Identify which cell holds the provided text, then report its [x, y] central coordinate. 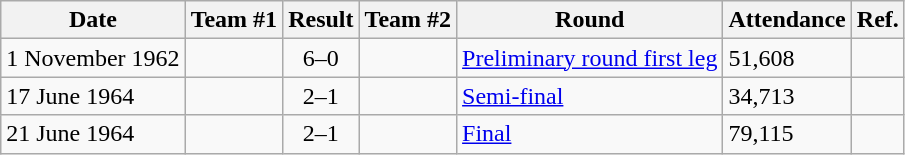
Date [93, 20]
Ref. [878, 20]
1 November 1962 [93, 58]
79,115 [787, 134]
Final [590, 134]
51,608 [787, 58]
Team #1 [234, 20]
Team #2 [408, 20]
21 June 1964 [93, 134]
Preliminary round first leg [590, 58]
Round [590, 20]
Semi-final [590, 96]
6–0 [321, 58]
17 June 1964 [93, 96]
34,713 [787, 96]
Result [321, 20]
Attendance [787, 20]
